Search for the cell housing the specified text and yield its [x, y] center coordinate. 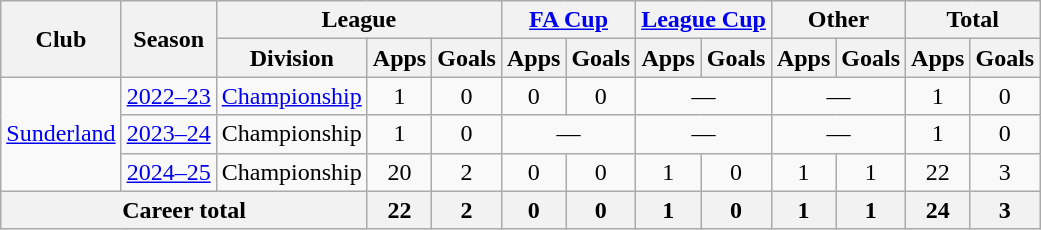
FA Cup [568, 20]
Season [168, 39]
Total [973, 20]
24 [938, 210]
Club [61, 39]
2024–25 [168, 172]
League [358, 20]
Sunderland [61, 134]
Career total [184, 210]
2022–23 [168, 96]
Division [292, 58]
20 [399, 172]
2023–24 [168, 134]
Other [838, 20]
League Cup [704, 20]
